From the cell containing the given text, extract its center point as (X, Y) coordinate. 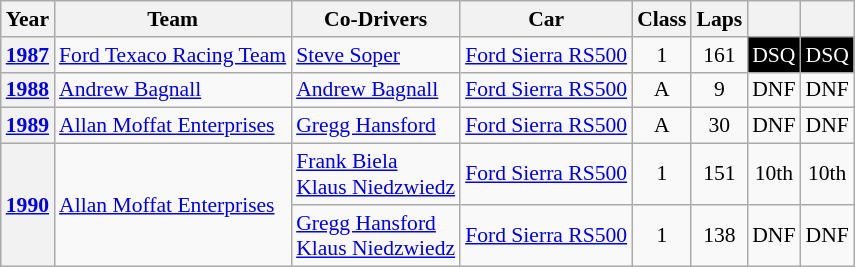
151 (719, 174)
Steve Soper (376, 55)
Team (172, 19)
Ford Texaco Racing Team (172, 55)
Laps (719, 19)
1987 (28, 55)
9 (719, 90)
Class (662, 19)
Year (28, 19)
Gregg Hansford Klaus Niedzwiedz (376, 236)
Co-Drivers (376, 19)
30 (719, 126)
138 (719, 236)
1988 (28, 90)
161 (719, 55)
Car (546, 19)
1990 (28, 205)
Gregg Hansford (376, 126)
Frank Biela Klaus Niedzwiedz (376, 174)
1989 (28, 126)
